Find where the given text appears and provide that cell's center as (x, y) coordinate. 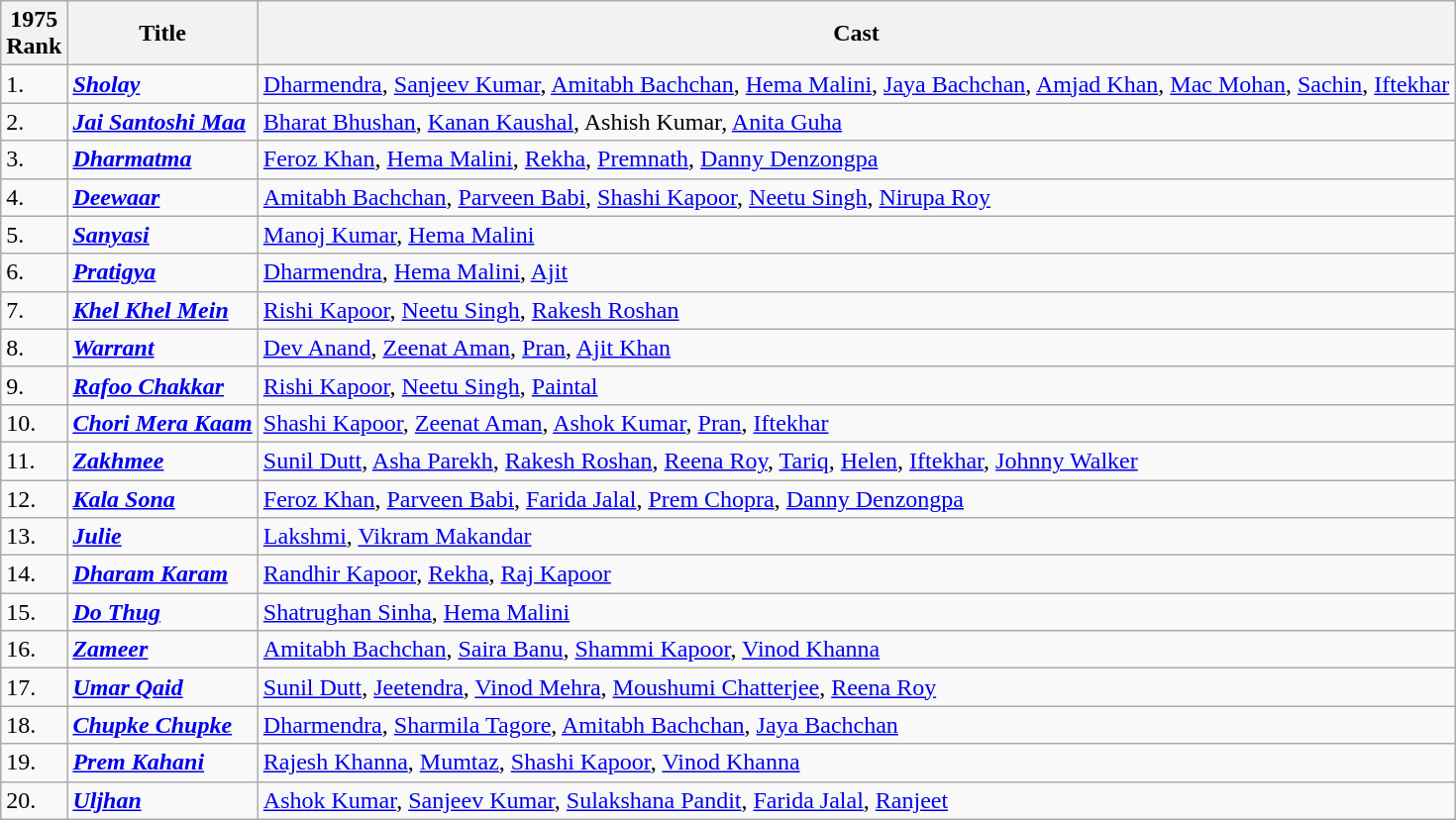
Dharmendra, Sharmila Tagore, Amitabh Bachchan, Jaya Bachchan (856, 725)
Chori Mera Kaam (162, 423)
Prem Kahani (162, 763)
Feroz Khan, Parveen Babi, Farida Jalal, Prem Chopra, Danny Denzongpa (856, 498)
Dharam Karam (162, 574)
4. (34, 197)
Julie (162, 537)
Zakhmee (162, 461)
Manoj Kumar, Hema Malini (856, 235)
Dharmatma (162, 159)
Rishi Kapoor, Neetu Singh, Rakesh Roshan (856, 310)
Amitabh Bachchan, Saira Banu, Shammi Kapoor, Vinod Khanna (856, 650)
Deewaar (162, 197)
11. (34, 461)
Sanyasi (162, 235)
Khel Khel Mein (162, 310)
Sunil Dutt, Jeetendra, Vinod Mehra, Moushumi Chatterjee, Reena Roy (856, 687)
6. (34, 272)
Shashi Kapoor, Zeenat Aman, Ashok Kumar, Pran, Iftekhar (856, 423)
5. (34, 235)
1975Rank (34, 34)
1. (34, 84)
Umar Qaid (162, 687)
Rajesh Khanna, Mumtaz, Shashi Kapoor, Vinod Khanna (856, 763)
Bharat Bhushan, Kanan Kaushal, Ashish Kumar, Anita Guha (856, 122)
14. (34, 574)
Title (162, 34)
Chupke Chupke (162, 725)
19. (34, 763)
2. (34, 122)
13. (34, 537)
8. (34, 348)
10. (34, 423)
Feroz Khan, Hema Malini, Rekha, Premnath, Danny Denzongpa (856, 159)
15. (34, 612)
3. (34, 159)
Ashok Kumar, Sanjeev Kumar, Sulakshana Pandit, Farida Jalal, Ranjeet (856, 800)
9. (34, 385)
Dharmendra, Hema Malini, Ajit (856, 272)
Jai Santoshi Maa (162, 122)
Sholay (162, 84)
12. (34, 498)
Randhir Kapoor, Rekha, Raj Kapoor (856, 574)
Uljhan (162, 800)
Cast (856, 34)
Pratigya (162, 272)
Zameer (162, 650)
Dev Anand, Zeenat Aman, Pran, Ajit Khan (856, 348)
Kala Sona (162, 498)
17. (34, 687)
7. (34, 310)
16. (34, 650)
Dharmendra, Sanjeev Kumar, Amitabh Bachchan, Hema Malini, Jaya Bachchan, Amjad Khan, Mac Mohan, Sachin, Iftekhar (856, 84)
Rishi Kapoor, Neetu Singh, Paintal (856, 385)
Lakshmi, Vikram Makandar (856, 537)
Shatrughan Sinha, Hema Malini (856, 612)
Rafoo Chakkar (162, 385)
20. (34, 800)
Do Thug (162, 612)
Warrant (162, 348)
18. (34, 725)
Amitabh Bachchan, Parveen Babi, Shashi Kapoor, Neetu Singh, Nirupa Roy (856, 197)
Sunil Dutt, Asha Parekh, Rakesh Roshan, Reena Roy, Tariq, Helen, Iftekhar, Johnny Walker (856, 461)
